Find where the given text appears and provide that cell's center as (x, y) coordinate. 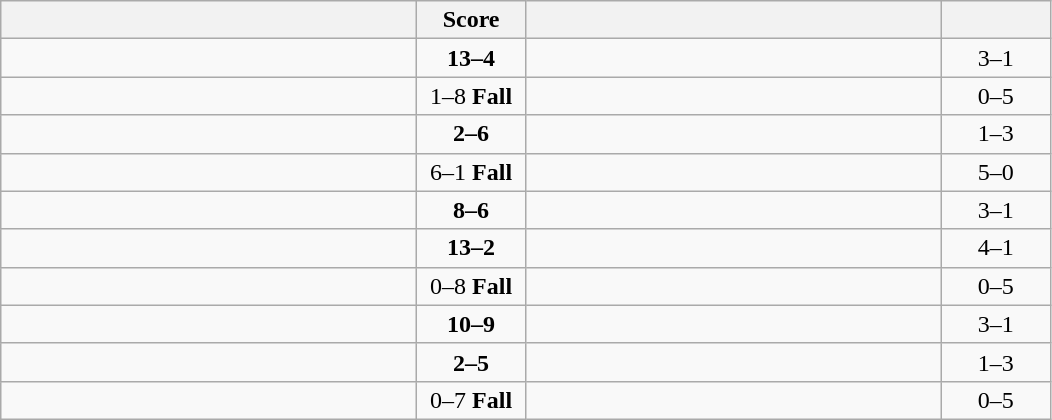
2–5 (472, 362)
10–9 (472, 324)
4–1 (996, 248)
13–2 (472, 248)
2–6 (472, 134)
6–1 Fall (472, 172)
Score (472, 20)
0–7 Fall (472, 400)
5–0 (996, 172)
13–4 (472, 58)
0–8 Fall (472, 286)
8–6 (472, 210)
1–8 Fall (472, 96)
